Extract the (x, y) coordinate from the center of the cell holding the provided text.  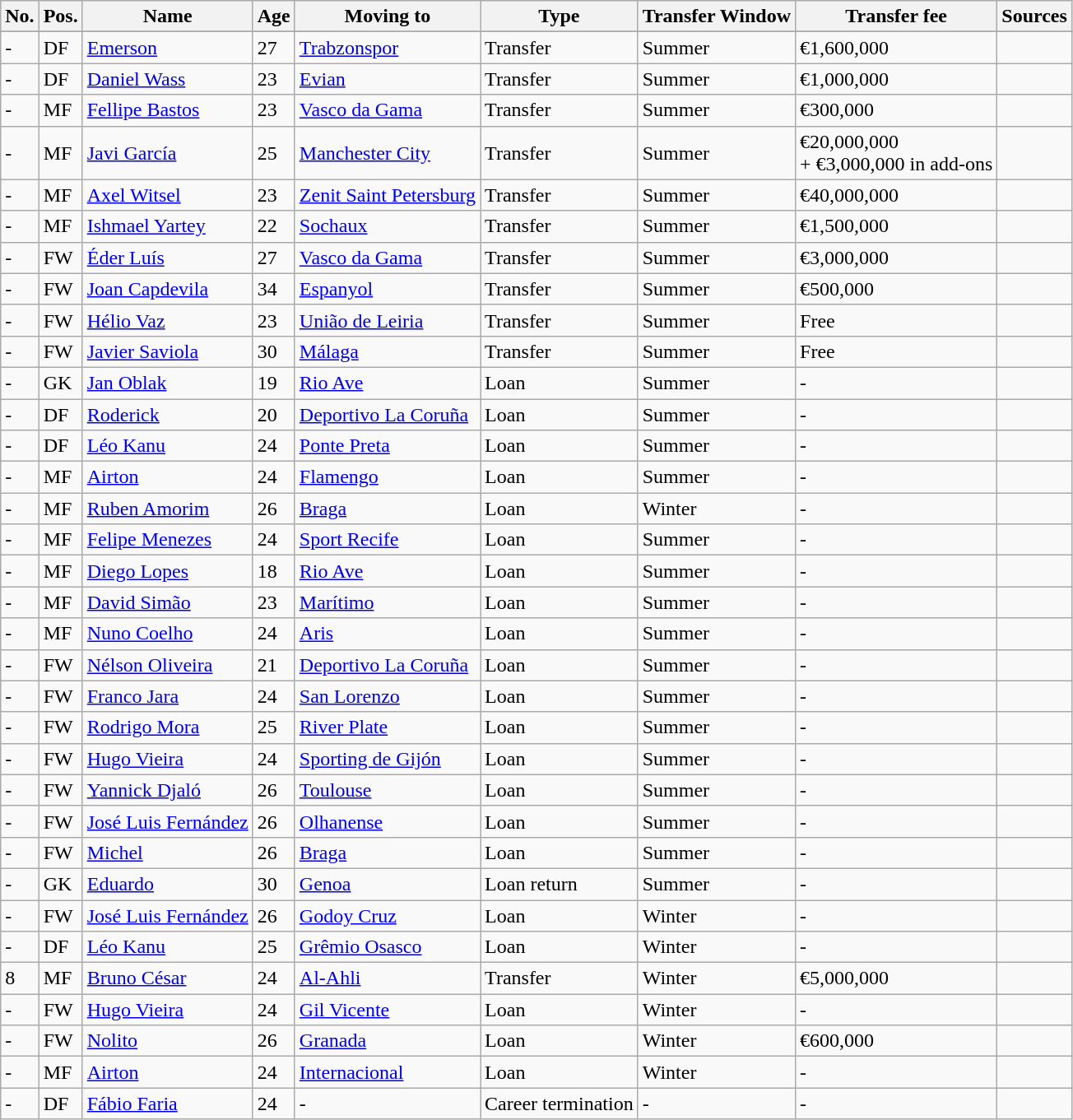
Manchester City (387, 153)
Felipe Menezes (168, 540)
Career termination (560, 1104)
€500,000 (897, 289)
Internacional (387, 1072)
Éder Luís (168, 258)
Age (273, 16)
Málaga (387, 351)
€20,000,000 + €3,000,000 in add-ons (897, 153)
Emerson (168, 48)
Fellipe Bastos (168, 110)
Diego Lopes (168, 571)
8 (20, 978)
Godoy Cruz (387, 916)
Michel (168, 853)
Pos. (61, 16)
€1,000,000 (897, 79)
Roderick (168, 414)
Ishmael Yartey (168, 226)
União de Leiria (387, 320)
Aris (387, 634)
34 (273, 289)
No. (20, 16)
Ruben Amorim (168, 509)
Sport Recife (387, 540)
Al-Ahli (387, 978)
David Simão (168, 602)
Rodrigo Mora (168, 727)
€1,600,000 (897, 48)
Gil Vicente (387, 1010)
Franco Jara (168, 696)
Zenit Saint Petersburg (387, 195)
Nuno Coelho (168, 634)
€1,500,000 (897, 226)
Javi García (168, 153)
Grêmio Osasco (387, 947)
River Plate (387, 727)
Toulouse (387, 790)
€300,000 (897, 110)
Nolito (168, 1041)
Transfer Window (716, 16)
18 (273, 571)
Espanyol (387, 289)
21 (273, 665)
€600,000 (897, 1041)
San Lorenzo (387, 696)
Sources (1035, 16)
Javier Saviola (168, 351)
22 (273, 226)
€5,000,000 (897, 978)
Flamengo (387, 477)
Bruno César (168, 978)
Evian (387, 79)
Nélson Oliveira (168, 665)
Ponte Preta (387, 446)
Type (560, 16)
Yannick Djaló (168, 790)
Transfer fee (897, 16)
Moving to (387, 16)
Axel Witsel (168, 195)
20 (273, 414)
Sochaux (387, 226)
Jan Oblak (168, 383)
Olhanense (387, 821)
€3,000,000 (897, 258)
Sporting de Gijón (387, 759)
Eduardo (168, 884)
19 (273, 383)
Joan Capdevila (168, 289)
Fábio Faria (168, 1104)
Trabzonspor (387, 48)
Granada (387, 1041)
Marítimo (387, 602)
€40,000,000 (897, 195)
Genoa (387, 884)
Daniel Wass (168, 79)
Hélio Vaz (168, 320)
Loan return (560, 884)
Name (168, 16)
